Provide the (X, Y) coordinate of the cell's center where the given text is located.  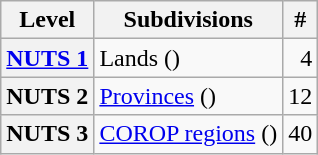
NUTS 3 (48, 134)
# (300, 20)
Level (48, 20)
Subdivisions (188, 20)
Lands () (188, 58)
NUTS 2 (48, 96)
Provinces () (188, 96)
40 (300, 134)
COROP regions () (188, 134)
4 (300, 58)
NUTS 1 (48, 58)
12 (300, 96)
